Extract the (X, Y) coordinate from the center of the cell holding the provided text.  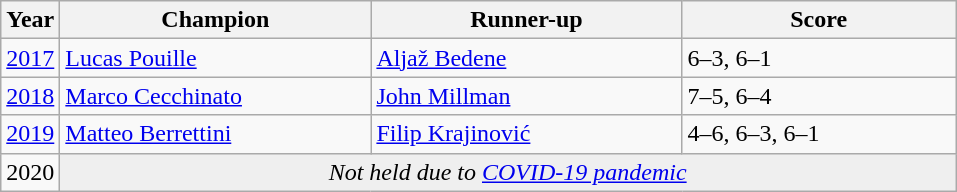
Year (30, 20)
Champion (216, 20)
4–6, 6–3, 6–1 (819, 134)
John Millman (526, 96)
2018 (30, 96)
Not held due to COVID-19 pandemic (508, 172)
Score (819, 20)
2019 (30, 134)
Runner-up (526, 20)
Marco Cecchinato (216, 96)
Lucas Pouille (216, 58)
7–5, 6–4 (819, 96)
Filip Krajinović (526, 134)
Aljaž Bedene (526, 58)
2020 (30, 172)
2017 (30, 58)
6–3, 6–1 (819, 58)
Matteo Berrettini (216, 134)
